For the text-containing cell, return its midpoint in (X, Y) coordinate format. 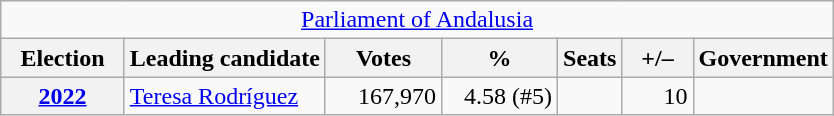
Leading candidate (224, 58)
Seats (590, 58)
+/– (658, 58)
Votes (383, 58)
Teresa Rodríguez (224, 96)
10 (658, 96)
167,970 (383, 96)
4.58 (#5) (499, 96)
% (499, 58)
Government (763, 58)
Election (63, 58)
2022 (63, 96)
Parliament of Andalusia (418, 20)
